Identify which cell holds the provided text, then report its (X, Y) central coordinate. 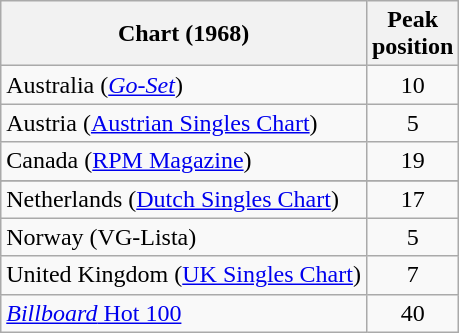
Austria (Austrian Singles Chart) (184, 123)
7 (412, 275)
Chart (1968) (184, 34)
17 (412, 199)
10 (412, 85)
19 (412, 161)
Canada (RPM Magazine) (184, 161)
United Kingdom (UK Singles Chart) (184, 275)
Peakposition (412, 34)
Norway (VG-Lista) (184, 237)
Netherlands (Dutch Singles Chart) (184, 199)
40 (412, 313)
Australia (Go-Set) (184, 85)
Billboard Hot 100 (184, 313)
